For the text-containing cell, return its midpoint in [X, Y] coordinate format. 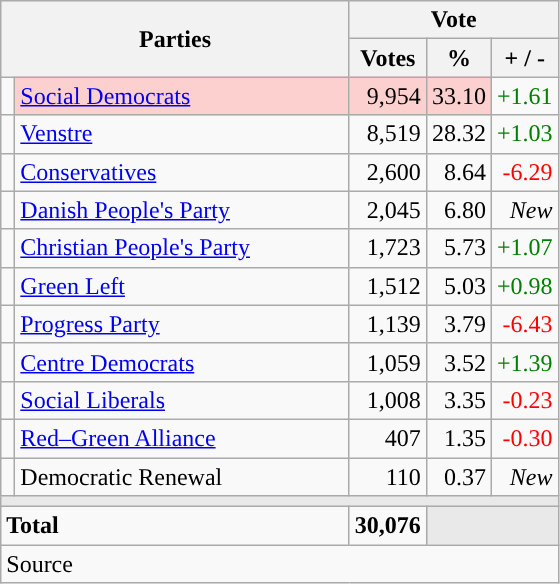
Christian People's Party [182, 248]
+1.03 [524, 134]
1,008 [388, 400]
+1.61 [524, 96]
2,600 [388, 172]
Parties [176, 39]
Venstre [182, 134]
Progress Party [182, 324]
2,045 [388, 210]
8,519 [388, 134]
-6.29 [524, 172]
+1.39 [524, 362]
+ / - [524, 58]
8.64 [458, 172]
28.32 [458, 134]
-0.30 [524, 438]
110 [388, 477]
5.03 [458, 286]
Social Democrats [182, 96]
5.73 [458, 248]
-6.43 [524, 324]
Votes [388, 58]
1,139 [388, 324]
6.80 [458, 210]
Democratic Renewal [182, 477]
Red–Green Alliance [182, 438]
Green Left [182, 286]
Centre Democrats [182, 362]
33.10 [458, 96]
3.52 [458, 362]
Vote [454, 20]
Danish People's Party [182, 210]
1,512 [388, 286]
Total [176, 526]
1,059 [388, 362]
Conservatives [182, 172]
0.37 [458, 477]
% [458, 58]
-0.23 [524, 400]
1,723 [388, 248]
9,954 [388, 96]
3.79 [458, 324]
407 [388, 438]
3.35 [458, 400]
+0.98 [524, 286]
Social Liberals [182, 400]
+1.07 [524, 248]
30,076 [388, 526]
1.35 [458, 438]
Source [280, 564]
